Identify which cell holds the provided text, then report its (x, y) central coordinate. 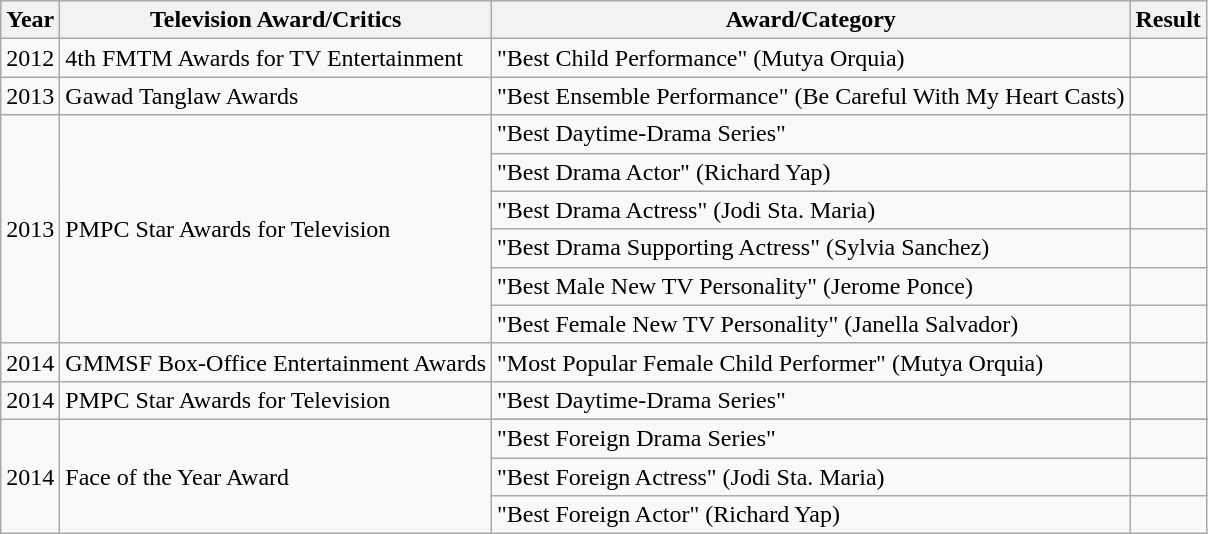
"Best Drama Actor" (Richard Yap) (811, 172)
"Best Foreign Actress" (Jodi Sta. Maria) (811, 477)
"Best Foreign Drama Series" (811, 438)
GMMSF Box-Office Entertainment Awards (276, 362)
Television Award/Critics (276, 20)
"Best Male New TV Personality" (Jerome Ponce) (811, 286)
"Best Drama Supporting Actress" (Sylvia Sanchez) (811, 248)
"Best Child Performance" (Mutya Orquia) (811, 58)
"Best Drama Actress" (Jodi Sta. Maria) (811, 210)
"Best Foreign Actor" (Richard Yap) (811, 515)
Gawad Tanglaw Awards (276, 96)
Year (30, 20)
Face of the Year Award (276, 476)
4th FMTM Awards for TV Entertainment (276, 58)
Award/Category (811, 20)
"Best Ensemble Performance" (Be Careful With My Heart Casts) (811, 96)
"Most Popular Female Child Performer" (Mutya Orquia) (811, 362)
"Best Female New TV Personality" (Janella Salvador) (811, 324)
Result (1168, 20)
2012 (30, 58)
